Capture the cell that displays the provided text and extract its (x, y) central coordinate. 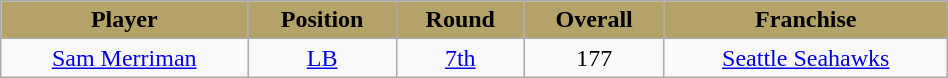
Franchise (806, 20)
LB (322, 58)
7th (460, 58)
Position (322, 20)
Player (124, 20)
Overall (594, 20)
Round (460, 20)
177 (594, 58)
Sam Merriman (124, 58)
Seattle Seahawks (806, 58)
